Provide the (X, Y) coordinate of the cell's center where the given text is located.  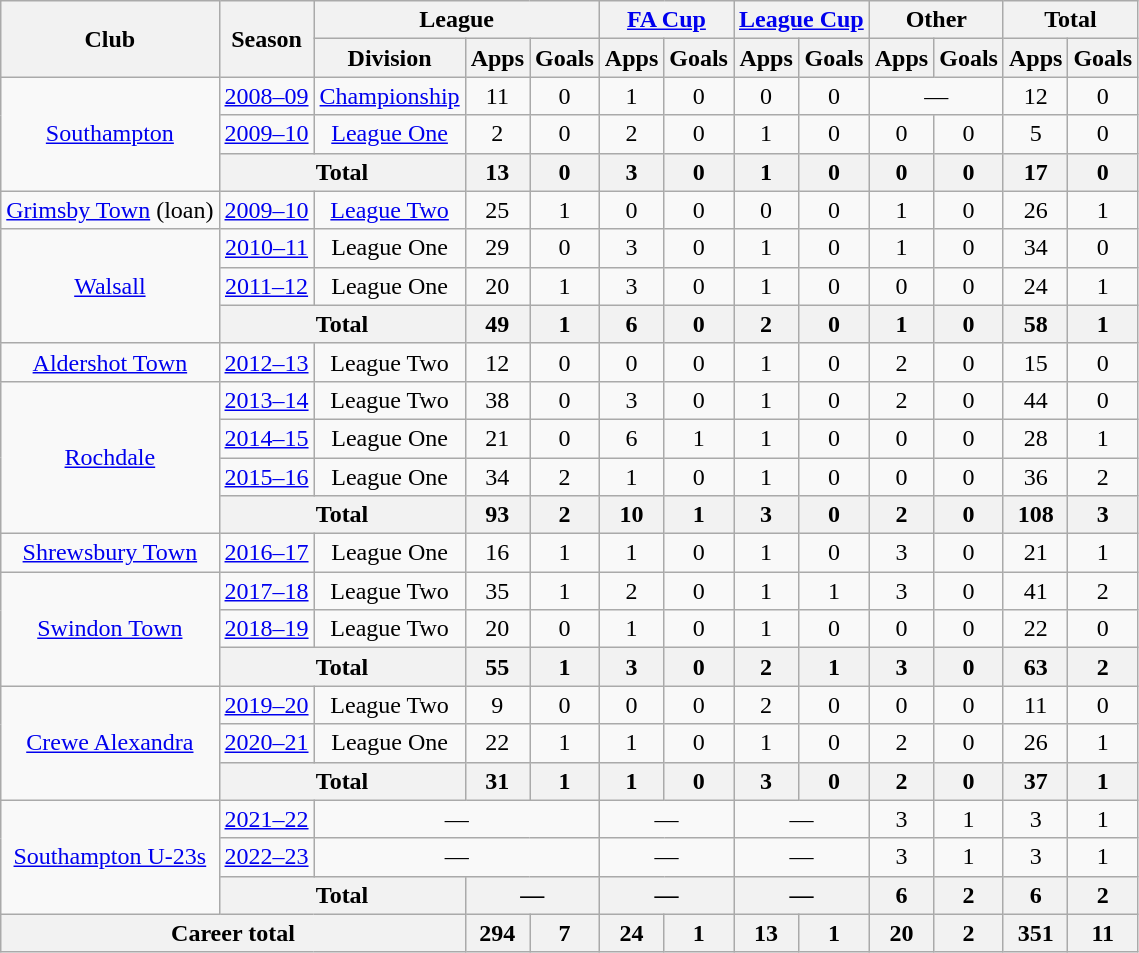
294 (497, 933)
2016–17 (266, 553)
Other (936, 20)
93 (497, 515)
League Cup (802, 20)
Aldershot Town (110, 362)
FA Cup (666, 20)
2015–16 (266, 477)
2011–12 (266, 286)
9 (497, 705)
2019–20 (266, 705)
55 (497, 667)
37 (1035, 781)
Season (266, 39)
29 (497, 248)
63 (1035, 667)
Rochdale (110, 457)
Southampton (110, 134)
38 (497, 400)
108 (1035, 515)
Swindon Town (110, 629)
Walsall (110, 286)
36 (1035, 477)
31 (497, 781)
44 (1035, 400)
2017–18 (266, 591)
Grimsby Town (loan) (110, 210)
Crewe Alexandra (110, 743)
7 (565, 933)
Southampton U-23s (110, 857)
2010–11 (266, 248)
2018–19 (266, 629)
28 (1035, 438)
2008–09 (266, 96)
Division (390, 58)
Shrewsbury Town (110, 553)
2021–22 (266, 819)
2014–15 (266, 438)
2012–13 (266, 362)
41 (1035, 591)
25 (497, 210)
League (456, 20)
15 (1035, 362)
Club (110, 39)
2013–14 (266, 400)
16 (497, 553)
2022–23 (266, 857)
5 (1035, 134)
17 (1035, 172)
10 (631, 515)
49 (497, 324)
2020–21 (266, 743)
351 (1035, 933)
35 (497, 591)
Championship (390, 96)
58 (1035, 324)
Career total (233, 933)
